Identify which cell holds the provided text, then report its [X, Y] central coordinate. 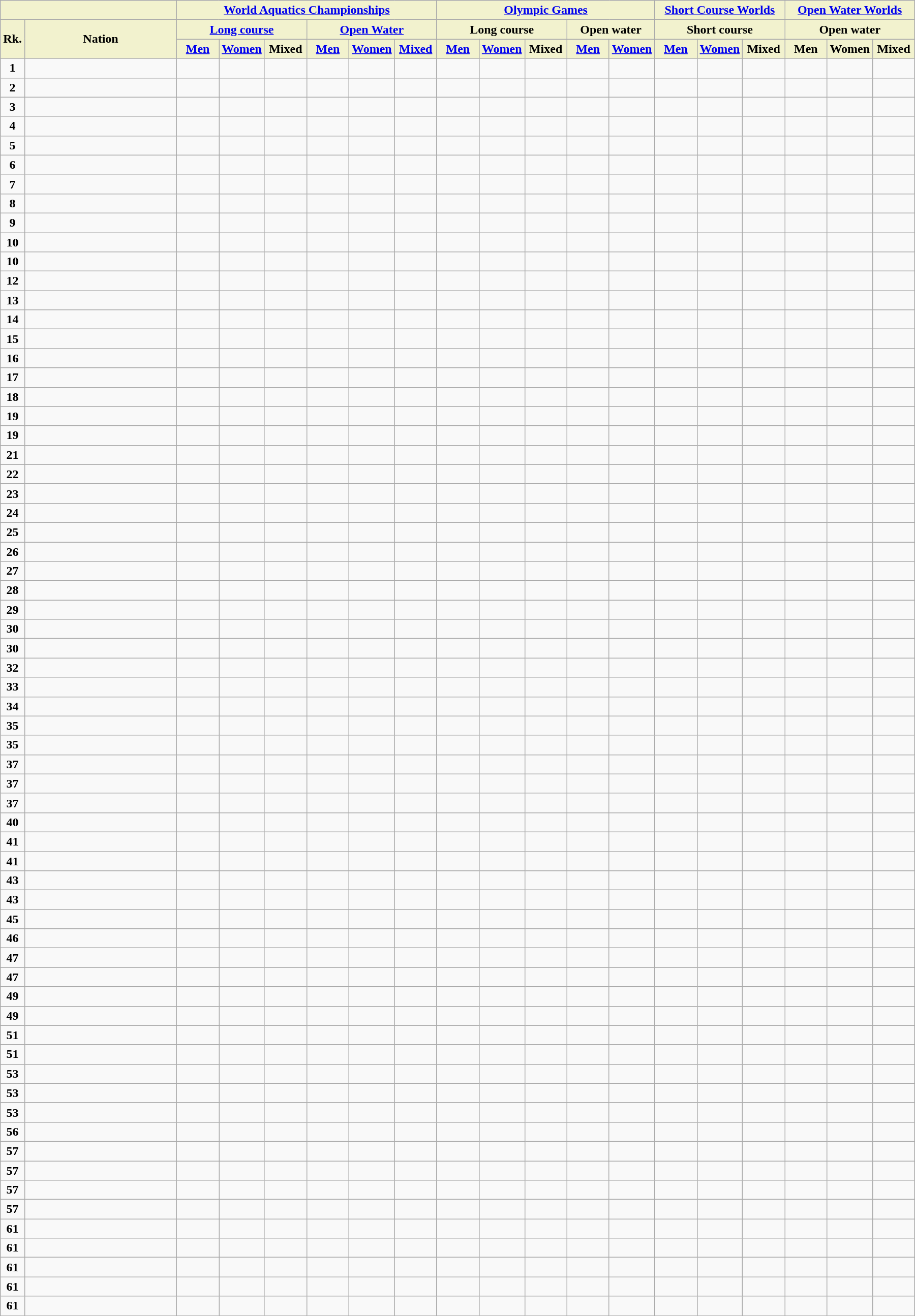
21 [13, 455]
7 [13, 184]
14 [13, 320]
29 [13, 610]
28 [13, 590]
25 [13, 532]
22 [13, 474]
Open Water Worlds [850, 10]
33 [13, 687]
17 [13, 378]
56 [13, 1132]
27 [13, 571]
32 [13, 668]
Short course [720, 29]
8 [13, 203]
2 [13, 87]
45 [13, 919]
Open Water [372, 29]
16 [13, 358]
4 [13, 126]
3 [13, 107]
24 [13, 513]
46 [13, 938]
Short Course Worlds [720, 10]
6 [13, 165]
World Aquatics Championships [307, 10]
Olympic Games [546, 10]
34 [13, 706]
15 [13, 339]
18 [13, 397]
Rk. [13, 39]
40 [13, 822]
13 [13, 300]
26 [13, 551]
12 [13, 281]
5 [13, 145]
23 [13, 493]
9 [13, 223]
1 [13, 68]
Nation [101, 39]
